Return [X, Y] of the center of cell containing provided text 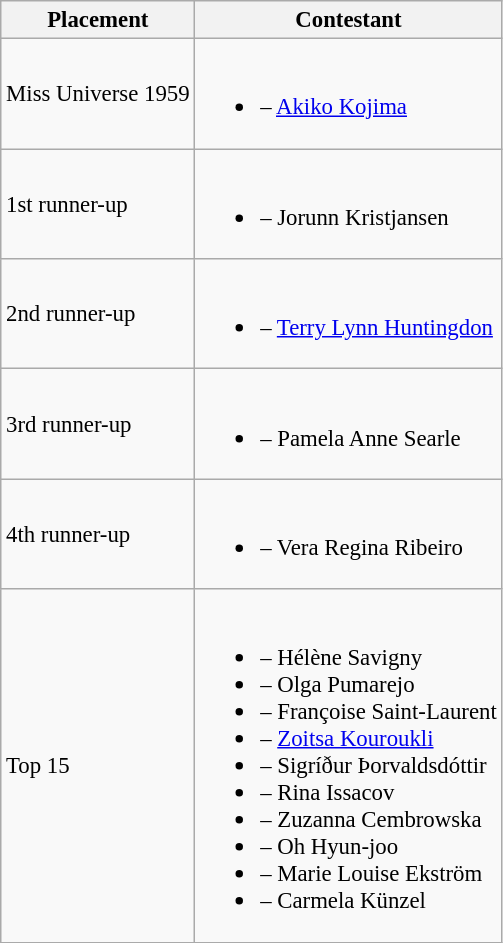
1st runner-up [98, 204]
– Akiko Kojima [348, 94]
Placement [98, 20]
Miss Universe 1959 [98, 94]
Top 15 [98, 766]
3rd runner-up [98, 424]
2nd runner-up [98, 314]
4th runner-up [98, 534]
– Pamela Anne Searle [348, 424]
Contestant [348, 20]
– Jorunn Kristjansen [348, 204]
– Vera Regina Ribeiro [348, 534]
– Terry Lynn Huntingdon [348, 314]
